Extract the [x, y] coordinate from the center of the cell holding the provided text.  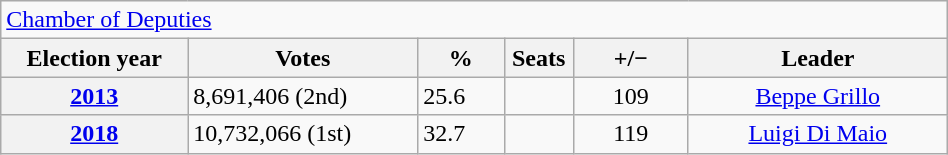
8,691,406 (2nd) [303, 96]
Votes [303, 58]
Luigi Di Maio [818, 134]
119 [630, 134]
Seats [538, 58]
10,732,066 (1st) [303, 134]
Leader [818, 58]
+/− [630, 58]
109 [630, 96]
Chamber of Deputies [474, 20]
Election year [94, 58]
2013 [94, 96]
Beppe Grillo [818, 96]
25.6 [461, 96]
% [461, 58]
32.7 [461, 134]
2018 [94, 134]
